Find where the given text appears and provide that cell's center as [X, Y] coordinate. 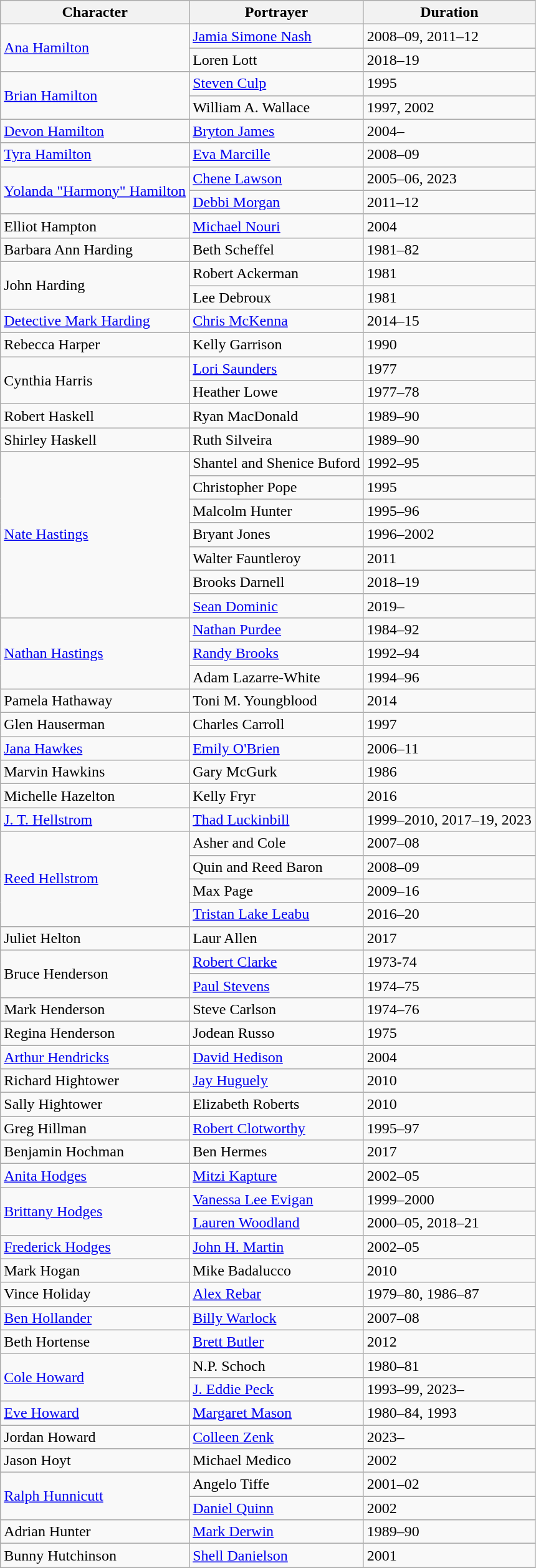
2011 [449, 558]
Jordan Howard [95, 1436]
Brett Butler [277, 1342]
Elizabeth Roberts [277, 1105]
Bunny Hutchinson [95, 1556]
1980–81 [449, 1365]
1974–75 [449, 985]
Adrian Hunter [95, 1532]
Gary McGurk [277, 772]
1996–2002 [449, 535]
Chene Lawson [277, 178]
Glen Hauserman [95, 725]
Yolanda "Harmony" Hamilton [95, 190]
2001–02 [449, 1484]
Sally Hightower [95, 1105]
Richard Hightower [95, 1081]
Robert Haskell [95, 416]
Duration [449, 12]
Pamela Hathaway [95, 701]
Jay Huguely [277, 1081]
2011–12 [449, 202]
Brittany Hodges [95, 1211]
2016–20 [449, 914]
2012 [449, 1342]
Barbara Ann Harding [95, 249]
Heather Lowe [277, 392]
Benjamin Hochman [95, 1152]
2014 [449, 701]
Shirley Haskell [95, 440]
2016 [449, 796]
1997 [449, 725]
Ben Hollander [95, 1318]
2008–09, 2011–12 [449, 36]
Tyra Hamilton [95, 155]
1995–96 [449, 511]
1986 [449, 772]
Bryton James [277, 131]
Elliot Hampton [95, 226]
Portrayer [277, 12]
Character [95, 12]
1977–78 [449, 392]
Cole Howard [95, 1377]
Rebecca Harper [95, 345]
Frederick Hodges [95, 1247]
Greg Hillman [95, 1128]
2004– [449, 131]
Kelly Fryr [277, 796]
Toni M. Youngblood [277, 701]
Vanessa Lee Evigan [277, 1199]
Robert Clotworthy [277, 1128]
1992–94 [449, 653]
1993–99, 2023– [449, 1389]
Lauren Woodland [277, 1223]
Malcolm Hunter [277, 511]
Ralph Hunnicutt [95, 1496]
Max Page [277, 891]
2014–15 [449, 321]
Beth Hortense [95, 1342]
Margaret Mason [277, 1413]
William A. Wallace [277, 107]
Alex Rebar [277, 1294]
Detective Mark Harding [95, 321]
1974–76 [449, 1009]
J. T. Hellstrom [95, 820]
Tristan Lake Leabu [277, 914]
Michael Medico [277, 1461]
Michael Nouri [277, 226]
Sean Dominic [277, 606]
Nate Hastings [95, 535]
Billy Warlock [277, 1318]
Chris McKenna [277, 321]
1977 [449, 369]
Adam Lazarre-White [277, 677]
Ruth Silveira [277, 440]
Robert Clarke [277, 962]
Quin and Reed Baron [277, 867]
Jamia Simone Nash [277, 36]
Michelle Hazelton [95, 796]
Walter Fauntleroy [277, 558]
Shell Danielson [277, 1556]
Bryant Jones [277, 535]
Laur Allen [277, 938]
1984–92 [449, 629]
1973-74 [449, 962]
Ben Hermes [277, 1152]
1997, 2002 [449, 107]
Steven Culp [277, 84]
Debbi Morgan [277, 202]
Randy Brooks [277, 653]
1990 [449, 345]
Marvin Hawkins [95, 772]
Asher and Cole [277, 843]
Reed Hellstrom [95, 879]
1999–2010, 2017–19, 2023 [449, 820]
1980–84, 1993 [449, 1413]
2005–06, 2023 [449, 178]
Mitzi Kapture [277, 1176]
Emily O'Brien [277, 748]
1981–82 [449, 249]
2006–11 [449, 748]
2009–16 [449, 891]
Paul Stevens [277, 985]
J. Eddie Peck [277, 1389]
Eve Howard [95, 1413]
Colleen Zenk [277, 1436]
Brian Hamilton [95, 95]
Charles Carroll [277, 725]
Nathan Hastings [95, 653]
Lee Debroux [277, 298]
Daniel Quinn [277, 1508]
N.P. Schoch [277, 1365]
Lori Saunders [277, 369]
1979–80, 1986–87 [449, 1294]
Christopher Pope [277, 487]
Loren Lott [277, 60]
Nathan Purdee [277, 629]
Mark Hogan [95, 1270]
1975 [449, 1033]
Vince Holiday [95, 1294]
Devon Hamilton [95, 131]
Angelo Tiffe [277, 1484]
David Hedison [277, 1057]
Jodean Russo [277, 1033]
Arthur Hendricks [95, 1057]
Beth Scheffel [277, 249]
Jana Hawkes [95, 748]
2023– [449, 1436]
2000–05, 2018–21 [449, 1223]
Mark Derwin [277, 1532]
Cynthia Harris [95, 380]
Mark Henderson [95, 1009]
Shantel and Shenice Buford [277, 463]
Bruce Henderson [95, 974]
Eva Marcille [277, 155]
Ryan MacDonald [277, 416]
Juliet Helton [95, 938]
1999–2000 [449, 1199]
Thad Luckinbill [277, 820]
Ana Hamilton [95, 48]
1994–96 [449, 677]
1992–95 [449, 463]
John Harding [95, 285]
2019– [449, 606]
Brooks Darnell [277, 582]
1995–97 [449, 1128]
John H. Martin [277, 1247]
Robert Ackerman [277, 273]
Kelly Garrison [277, 345]
Anita Hodges [95, 1176]
Jason Hoyt [95, 1461]
Steve Carlson [277, 1009]
2001 [449, 1556]
Mike Badalucco [277, 1270]
Regina Henderson [95, 1033]
